Capture the cell that displays the provided text and extract its [x, y] central coordinate. 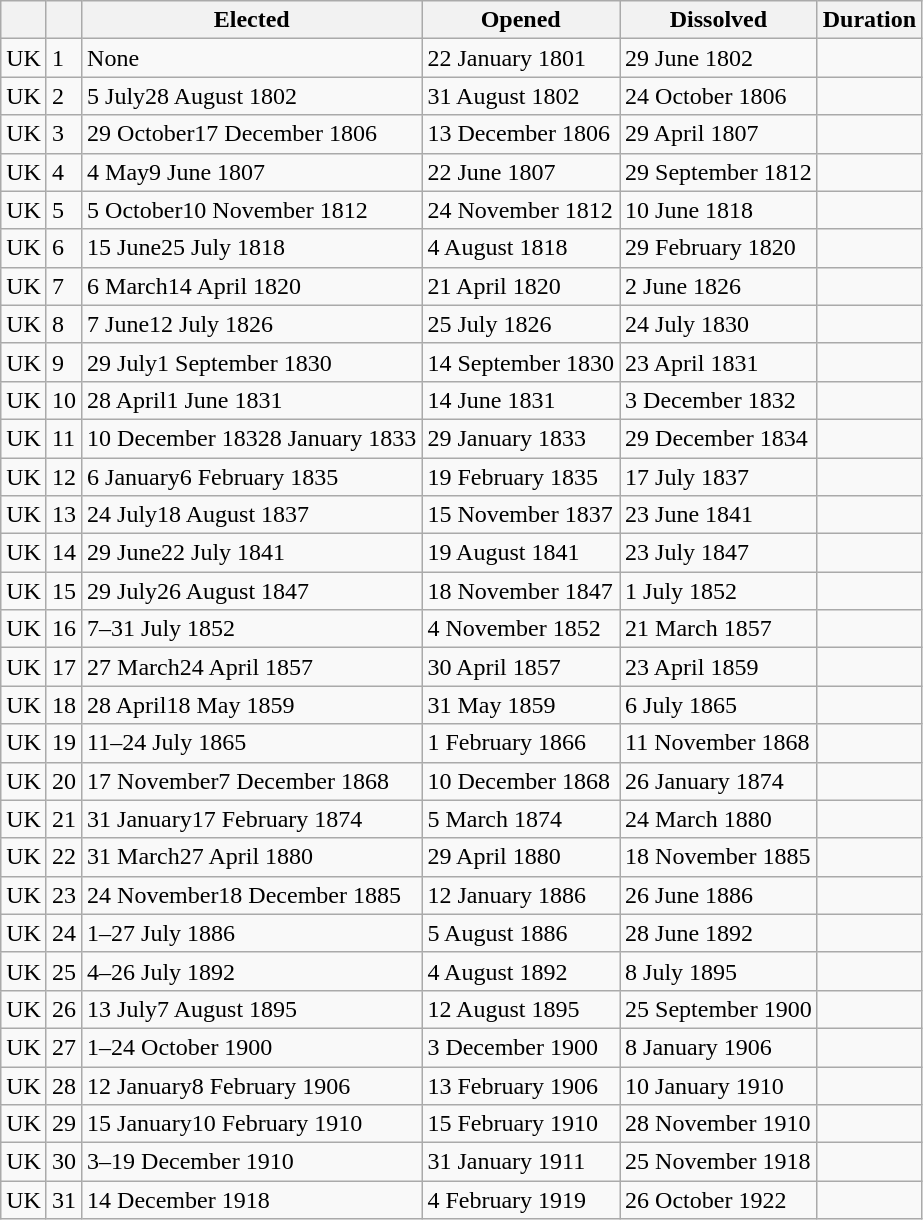
13 February 1906 [521, 1085]
24 November18 December 1885 [252, 895]
11 [64, 438]
27 March24 April 1857 [252, 667]
30 April 1857 [521, 667]
26 [64, 1009]
17 November7 December 1868 [252, 781]
28 April18 May 1859 [252, 705]
23 July 1847 [719, 553]
7 [64, 286]
26 January 1874 [719, 781]
28 April1 June 1831 [252, 400]
24 [64, 933]
24 July 1830 [719, 324]
5 August 1886 [521, 933]
3–19 December 1910 [252, 1162]
1 [64, 58]
25 [64, 971]
14 [64, 553]
29 [64, 1124]
8 July 1895 [719, 971]
28 June 1892 [719, 933]
11 November 1868 [719, 743]
13 December 1806 [521, 134]
23 April 1859 [719, 667]
23 June 1841 [719, 515]
6 January6 February 1835 [252, 477]
26 October 1922 [719, 1200]
12 [64, 477]
29 September 1812 [719, 172]
29 July26 August 1847 [252, 591]
5 March 1874 [521, 819]
5 October10 November 1812 [252, 210]
10 December 18328 January 1833 [252, 438]
7–31 July 1852 [252, 629]
4 May9 June 1807 [252, 172]
31 January 1911 [521, 1162]
31 January17 February 1874 [252, 819]
3 [64, 134]
31 [64, 1200]
10 [64, 400]
28 [64, 1085]
15 January10 February 1910 [252, 1124]
21 March 1857 [719, 629]
24 October 1806 [719, 96]
10 June 1818 [719, 210]
24 November 1812 [521, 210]
22 [64, 857]
Elected [252, 20]
23 [64, 895]
8 January 1906 [719, 1047]
29 October17 December 1806 [252, 134]
12 January 1886 [521, 895]
21 April 1820 [521, 286]
4 [64, 172]
29 June 1802 [719, 58]
11–24 July 1865 [252, 743]
19 February 1835 [521, 477]
29 April 1880 [521, 857]
31 May 1859 [521, 705]
18 November 1847 [521, 591]
25 July 1826 [521, 324]
25 November 1918 [719, 1162]
22 June 1807 [521, 172]
3 December 1832 [719, 400]
26 June 1886 [719, 895]
14 September 1830 [521, 362]
3 December 1900 [521, 1047]
4 November 1852 [521, 629]
8 [64, 324]
15 June25 July 1818 [252, 248]
1–27 July 1886 [252, 933]
13 July7 August 1895 [252, 1009]
14 June 1831 [521, 400]
22 January 1801 [521, 58]
4 August 1818 [521, 248]
19 August 1841 [521, 553]
4 February 1919 [521, 1200]
29 February 1820 [719, 248]
27 [64, 1047]
2 June 1826 [719, 286]
18 [64, 705]
23 April 1831 [719, 362]
1–24 October 1900 [252, 1047]
17 July 1837 [719, 477]
28 November 1910 [719, 1124]
1 July 1852 [719, 591]
29 April 1807 [719, 134]
14 December 1918 [252, 1200]
Dissolved [719, 20]
30 [64, 1162]
5 [64, 210]
12 January8 February 1906 [252, 1085]
9 [64, 362]
None [252, 58]
31 March27 April 1880 [252, 857]
20 [64, 781]
10 January 1910 [719, 1085]
Opened [521, 20]
25 September 1900 [719, 1009]
1 February 1866 [521, 743]
5 July28 August 1802 [252, 96]
12 August 1895 [521, 1009]
4–26 July 1892 [252, 971]
31 August 1802 [521, 96]
18 November 1885 [719, 857]
17 [64, 667]
19 [64, 743]
15 [64, 591]
29 December 1834 [719, 438]
2 [64, 96]
6 March14 April 1820 [252, 286]
13 [64, 515]
16 [64, 629]
29 June22 July 1841 [252, 553]
6 July 1865 [719, 705]
15 February 1910 [521, 1124]
Duration [869, 20]
24 July18 August 1837 [252, 515]
24 March 1880 [719, 819]
29 July1 September 1830 [252, 362]
4 August 1892 [521, 971]
7 June12 July 1826 [252, 324]
6 [64, 248]
21 [64, 819]
10 December 1868 [521, 781]
29 January 1833 [521, 438]
15 November 1837 [521, 515]
